Return the (x, y) coordinate for the center point of the cell that contains the specified text.  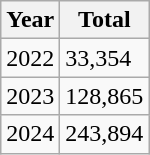
33,354 (104, 58)
128,865 (104, 96)
2023 (30, 96)
2024 (30, 134)
Year (30, 20)
Total (104, 20)
243,894 (104, 134)
2022 (30, 58)
